Detect which cell encompasses the target text, then output its (x, y) center coordinate. 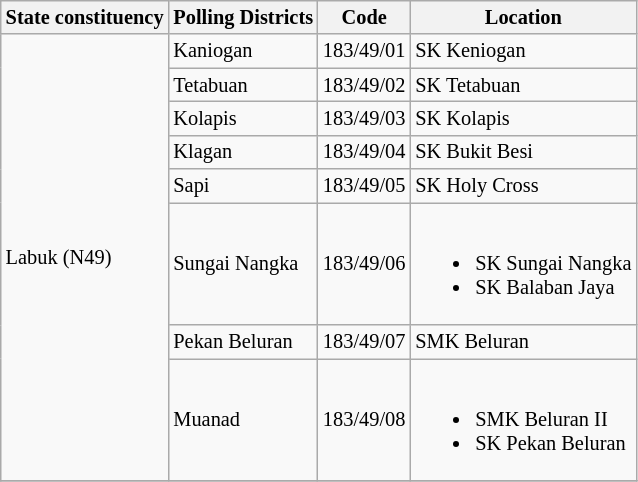
SK Holy Cross (523, 186)
SK Tetabuan (523, 85)
183/49/05 (364, 186)
Sapi (243, 186)
Location (523, 17)
SK Sungai NangkaSK Balaban Jaya (523, 263)
State constituency (85, 17)
Tetabuan (243, 85)
Klagan (243, 152)
Labuk (N49) (85, 258)
Polling Districts (243, 17)
183/49/03 (364, 118)
SK Kolapis (523, 118)
183/49/06 (364, 263)
Kolapis (243, 118)
183/49/04 (364, 152)
183/49/08 (364, 419)
183/49/07 (364, 342)
Kaniogan (243, 51)
SK Keniogan (523, 51)
183/49/01 (364, 51)
Code (364, 17)
Muanad (243, 419)
183/49/02 (364, 85)
SMK Beluran (523, 342)
SMK Beluran IISK Pekan Beluran (523, 419)
SK Bukit Besi (523, 152)
Sungai Nangka (243, 263)
Pekan Beluran (243, 342)
